Search for the cell housing the specified text and yield its (x, y) center coordinate. 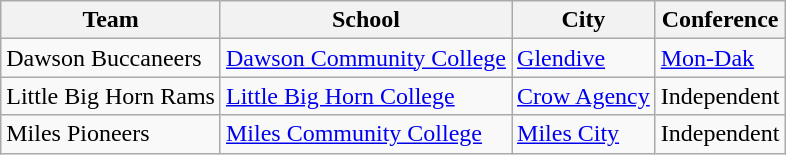
Miles City (584, 134)
Miles Pioneers (111, 134)
Crow Agency (584, 96)
Mon-Dak (720, 58)
Glendive (584, 58)
Little Big Horn Rams (111, 96)
Dawson Buccaneers (111, 58)
City (584, 20)
Little Big Horn College (366, 96)
Dawson Community College (366, 58)
Conference (720, 20)
Miles Community College (366, 134)
School (366, 20)
Team (111, 20)
